Return (x, y) of the center of cell containing provided text 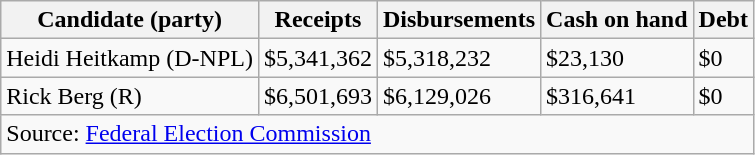
Debt (723, 20)
$316,641 (617, 96)
Source: Federal Election Commission (378, 134)
$5,341,362 (318, 58)
Rick Berg (R) (130, 96)
$5,318,232 (458, 58)
Disbursements (458, 20)
Receipts (318, 20)
Cash on hand (617, 20)
$6,129,026 (458, 96)
$23,130 (617, 58)
$6,501,693 (318, 96)
Candidate (party) (130, 20)
Heidi Heitkamp (D-NPL) (130, 58)
